From the cell containing the given text, extract its center point as (x, y) coordinate. 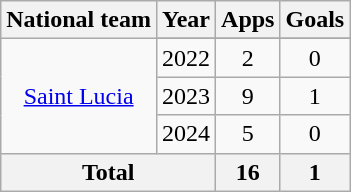
Year (186, 20)
Total (108, 172)
2023 (186, 96)
Apps (248, 20)
Goals (315, 20)
National team (79, 20)
5 (248, 134)
2022 (186, 58)
2 (248, 58)
2024 (186, 134)
9 (248, 96)
16 (248, 172)
Saint Lucia (79, 96)
